Provide the [X, Y] coordinate of the cell's center where the given text is located.  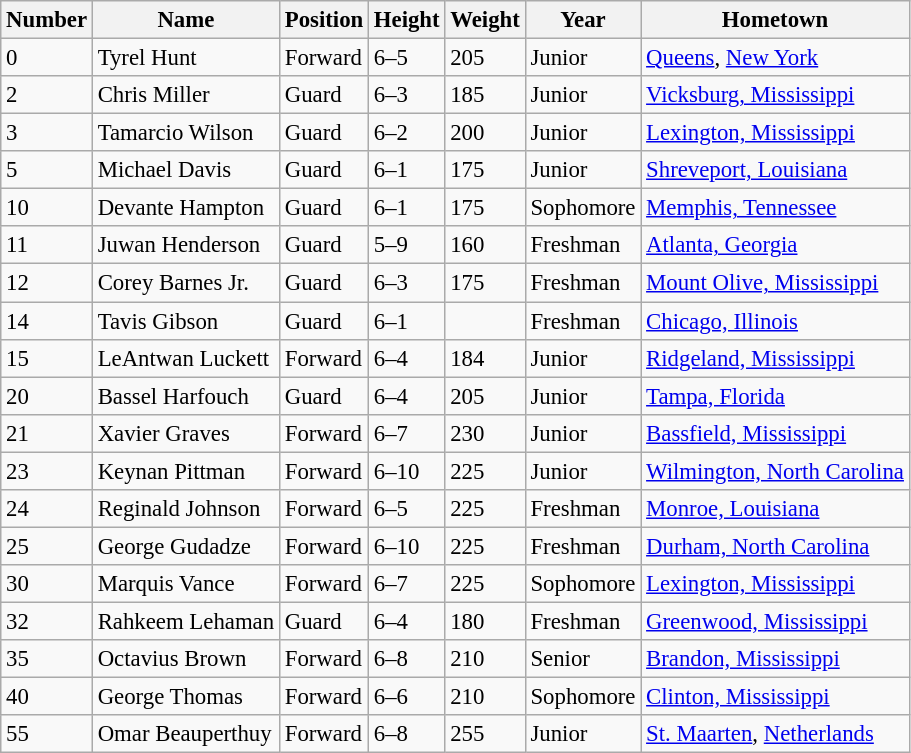
Corey Barnes Jr. [186, 283]
Memphis, Tennessee [775, 208]
14 [47, 321]
Ridgeland, Mississippi [775, 358]
Michael Davis [186, 170]
184 [485, 358]
Devante Hampton [186, 208]
Atlanta, Georgia [775, 245]
Position [324, 20]
180 [485, 621]
Bassfield, Mississippi [775, 433]
Bassel Harfouch [186, 396]
11 [47, 245]
25 [47, 546]
23 [47, 471]
6–2 [407, 133]
George Gudadze [186, 546]
Number [47, 20]
6–6 [407, 697]
230 [485, 433]
185 [485, 95]
Hometown [775, 20]
35 [47, 659]
3 [47, 133]
2 [47, 95]
Tamarcio Wilson [186, 133]
Tyrel Hunt [186, 58]
Wilmington, North Carolina [775, 471]
Durham, North Carolina [775, 546]
Greenwood, Mississippi [775, 621]
Monroe, Louisiana [775, 509]
10 [47, 208]
160 [485, 245]
5–9 [407, 245]
0 [47, 58]
12 [47, 283]
Name [186, 20]
24 [47, 509]
Juwan Henderson [186, 245]
Keynan Pittman [186, 471]
20 [47, 396]
40 [47, 697]
Queens, New York [775, 58]
30 [47, 584]
Xavier Graves [186, 433]
Shreveport, Louisiana [775, 170]
Chicago, Illinois [775, 321]
Omar Beauperthuy [186, 734]
32 [47, 621]
Tavis Gibson [186, 321]
Brandon, Mississippi [775, 659]
15 [47, 358]
21 [47, 433]
Reginald Johnson [186, 509]
George Thomas [186, 697]
Tampa, Florida [775, 396]
LeAntwan Luckett [186, 358]
Height [407, 20]
Chris Miller [186, 95]
Year [583, 20]
Octavius Brown [186, 659]
Mount Olive, Mississippi [775, 283]
5 [47, 170]
Marquis Vance [186, 584]
Rahkeem Lehaman [186, 621]
St. Maarten, Netherlands [775, 734]
200 [485, 133]
Vicksburg, Mississippi [775, 95]
255 [485, 734]
Weight [485, 20]
Clinton, Mississippi [775, 697]
55 [47, 734]
Senior [583, 659]
